Scan for the cell matching the given text and deliver its [x, y] coordinate at center. 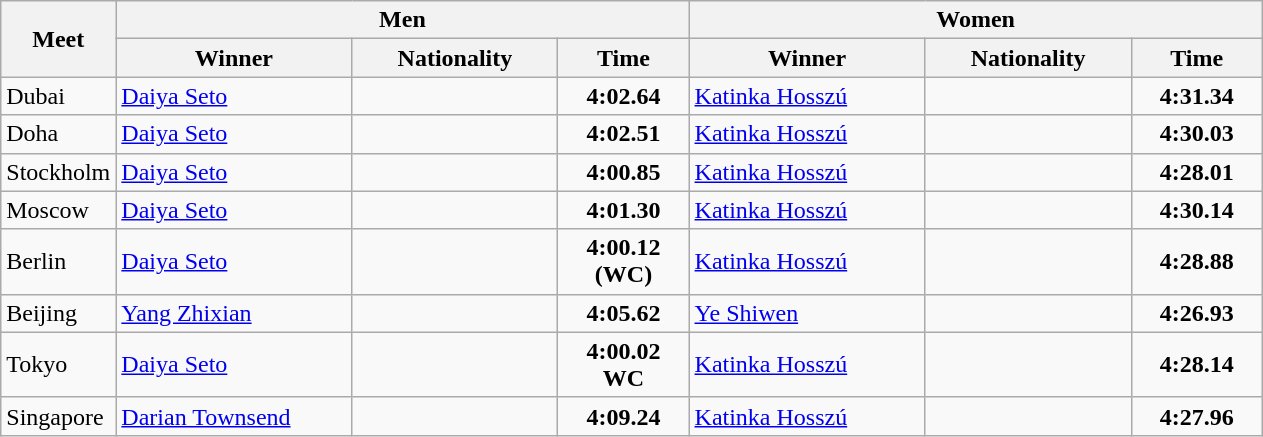
Doha [58, 134]
Berlin [58, 262]
4:00.85 [624, 172]
4:02.64 [624, 96]
Dubai [58, 96]
Tokyo [58, 364]
4:28.88 [1196, 262]
Moscow [58, 210]
4:27.96 [1196, 416]
4:09.24 [624, 416]
Yang Zhixian [234, 313]
4:31.34 [1196, 96]
4:00.12 (WC) [624, 262]
4:02.51 [624, 134]
Beijing [58, 313]
4:26.93 [1196, 313]
Women [976, 20]
4:28.14 [1196, 364]
Meet [58, 39]
Ye Shiwen [807, 313]
Stockholm [58, 172]
4:30.03 [1196, 134]
4:28.01 [1196, 172]
4:01.30 [624, 210]
Darian Townsend [234, 416]
4:30.14 [1196, 210]
4:05.62 [624, 313]
Singapore [58, 416]
4:00.02 WC [624, 364]
Men [402, 20]
